Search for the cell housing the specified text and yield its [X, Y] center coordinate. 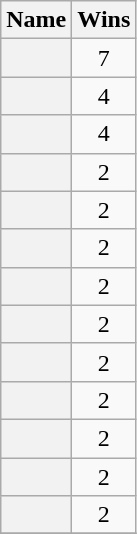
Name [36, 20]
7 [104, 58]
Wins [104, 20]
